Output the (x, y) coordinate of the center of the cell containing the given text.  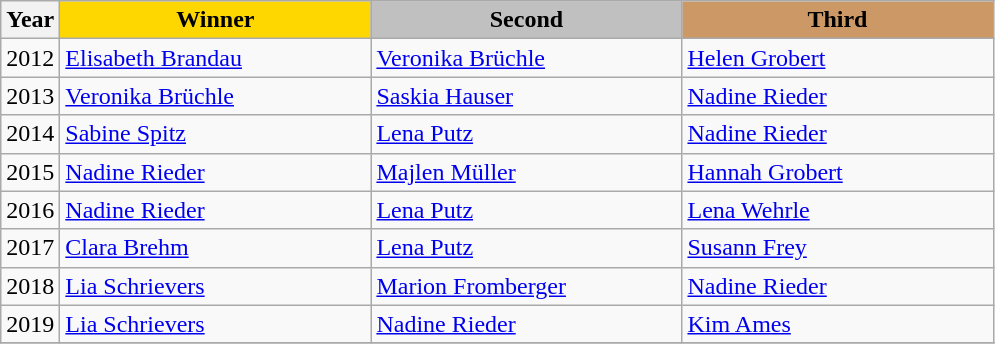
Hannah Grobert (838, 172)
Susann Frey (838, 248)
Third (838, 20)
2016 (30, 210)
2014 (30, 134)
Second (526, 20)
2013 (30, 96)
2012 (30, 58)
Kim Ames (838, 324)
2017 (30, 248)
Winner (216, 20)
Majlen Müller (526, 172)
Sabine Spitz (216, 134)
2018 (30, 286)
Elisabeth Brandau (216, 58)
Saskia Hauser (526, 96)
2015 (30, 172)
Helen Grobert (838, 58)
2019 (30, 324)
Marion Fromberger (526, 286)
Clara Brehm (216, 248)
Year (30, 20)
Lena Wehrle (838, 210)
